Return [X, Y] of the center of cell containing provided text 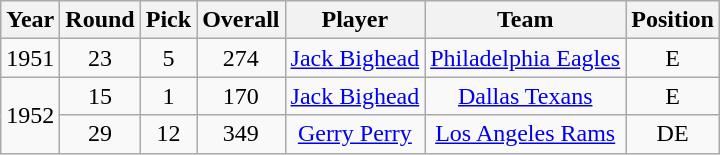
170 [241, 96]
Round [100, 20]
29 [100, 134]
5 [168, 58]
274 [241, 58]
Year [30, 20]
Pick [168, 20]
Dallas Texans [526, 96]
Team [526, 20]
23 [100, 58]
Player [355, 20]
12 [168, 134]
Los Angeles Rams [526, 134]
Position [673, 20]
349 [241, 134]
1951 [30, 58]
Philadelphia Eagles [526, 58]
Overall [241, 20]
1 [168, 96]
Gerry Perry [355, 134]
DE [673, 134]
1952 [30, 115]
15 [100, 96]
